Search for the cell housing the specified text and yield its (X, Y) center coordinate. 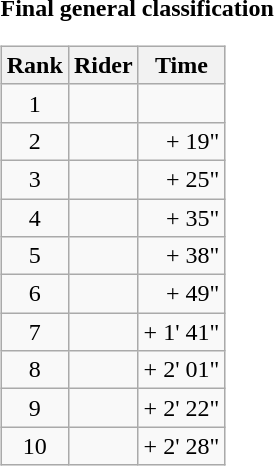
+ 19" (182, 141)
+ 38" (182, 256)
+ 49" (182, 294)
1 (34, 103)
+ 1' 41" (182, 332)
Rider (103, 65)
5 (34, 256)
+ 2' 22" (182, 408)
9 (34, 408)
6 (34, 294)
10 (34, 446)
2 (34, 141)
+ 25" (182, 179)
+ 35" (182, 217)
8 (34, 370)
4 (34, 217)
+ 2' 01" (182, 370)
3 (34, 179)
Rank (34, 65)
+ 2' 28" (182, 446)
Time (182, 65)
7 (34, 332)
